Locate the cell with the specified text and output its (x, y) center coordinate. 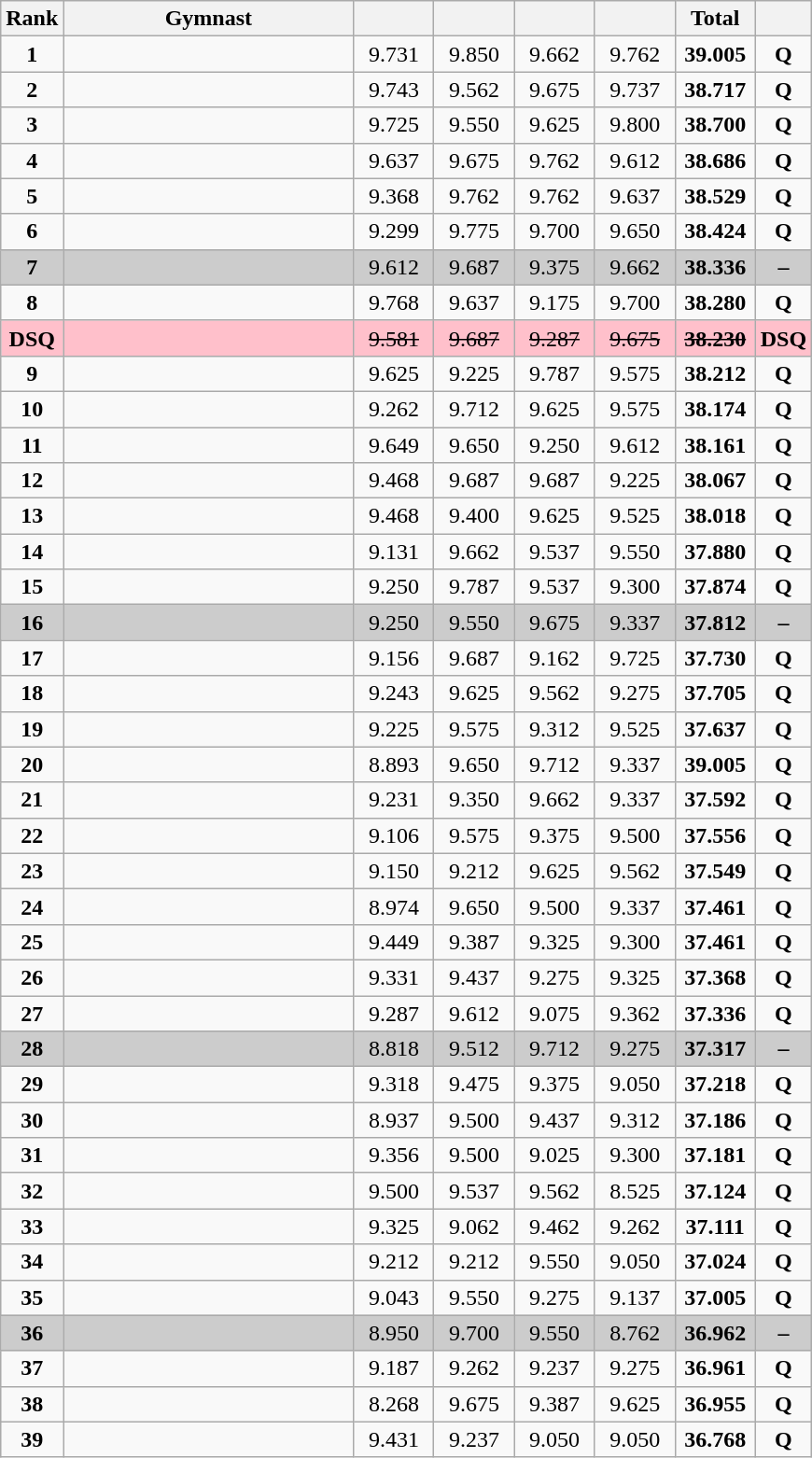
Total (715, 19)
27 (32, 1013)
36.961 (715, 1368)
37.181 (715, 1156)
37.124 (715, 1191)
9.368 (394, 196)
37.556 (715, 835)
9.187 (394, 1368)
9.768 (394, 302)
9.800 (635, 125)
14 (32, 552)
9.431 (394, 1439)
38.529 (715, 196)
38.174 (715, 409)
38.018 (715, 516)
4 (32, 161)
25 (32, 942)
9.162 (554, 658)
24 (32, 906)
37.317 (715, 1049)
8.893 (394, 764)
5 (32, 196)
8.525 (635, 1191)
8.268 (394, 1404)
38.212 (715, 373)
37 (32, 1368)
3 (32, 125)
12 (32, 481)
9.850 (474, 54)
8.762 (635, 1333)
33 (32, 1227)
37.874 (715, 587)
36.768 (715, 1439)
9.581 (394, 338)
13 (32, 516)
34 (32, 1262)
1 (32, 54)
9.649 (394, 445)
9.475 (474, 1085)
9.156 (394, 658)
38.161 (715, 445)
32 (32, 1191)
9.356 (394, 1156)
9.362 (635, 1013)
15 (32, 587)
Rank (32, 19)
38 (32, 1404)
9.025 (554, 1156)
9.062 (474, 1227)
38.424 (715, 231)
9.775 (474, 231)
31 (32, 1156)
37.111 (715, 1227)
9.331 (394, 977)
37.812 (715, 623)
9.243 (394, 694)
8.818 (394, 1049)
9.731 (394, 54)
9.106 (394, 835)
36 (32, 1333)
8 (32, 302)
9.075 (554, 1013)
39 (32, 1439)
37.336 (715, 1013)
38.067 (715, 481)
9.043 (394, 1297)
9.743 (394, 90)
9 (32, 373)
38.280 (715, 302)
16 (32, 623)
21 (32, 800)
38.686 (715, 161)
28 (32, 1049)
38.230 (715, 338)
9.462 (554, 1227)
18 (32, 694)
36.962 (715, 1333)
37.218 (715, 1085)
37.880 (715, 552)
37.005 (715, 1297)
37.549 (715, 871)
38.717 (715, 90)
37.637 (715, 729)
38.700 (715, 125)
9.449 (394, 942)
23 (32, 871)
37.730 (715, 658)
9.137 (635, 1297)
9.350 (474, 800)
9.512 (474, 1049)
20 (32, 764)
9.299 (394, 231)
30 (32, 1120)
9.150 (394, 871)
22 (32, 835)
8.937 (394, 1120)
9.737 (635, 90)
6 (32, 231)
29 (32, 1085)
35 (32, 1297)
9.318 (394, 1085)
37.705 (715, 694)
2 (32, 90)
11 (32, 445)
9.400 (474, 516)
37.024 (715, 1262)
10 (32, 409)
8.974 (394, 906)
9.175 (554, 302)
26 (32, 977)
36.955 (715, 1404)
9.231 (394, 800)
37.186 (715, 1120)
7 (32, 267)
19 (32, 729)
37.592 (715, 800)
37.368 (715, 977)
8.950 (394, 1333)
9.131 (394, 552)
Gymnast (209, 19)
17 (32, 658)
38.336 (715, 267)
